Pinpoint the cell where the given text exists, returning its (x, y) midpoint coordinate. 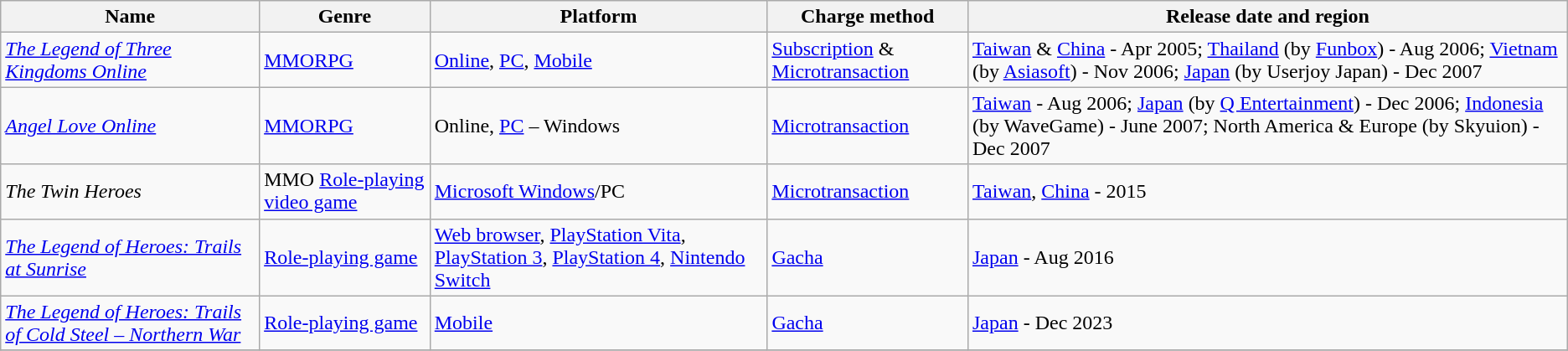
Angel Love Online (131, 126)
Japan - Dec 2023 (1267, 323)
The Legend of Heroes: Trails of Cold Steel – Northern War (131, 323)
MMO Role-playing video game (345, 191)
Name (131, 17)
Online, PC – Windows (598, 126)
Japan - Aug 2016 (1267, 257)
The Twin Heroes (131, 191)
Release date and region (1267, 17)
The Legend of Heroes: Trails at Sunrise (131, 257)
Genre (345, 17)
Charge method (868, 17)
Mobile (598, 323)
Taiwan, China - 2015 (1267, 191)
Taiwan & China - Apr 2005; Thailand (by Funbox) - Aug 2006; Vietnam (by Asiasoft) - Nov 2006; Japan (by Userjoy Japan) - Dec 2007 (1267, 60)
Online, PC, Mobile (598, 60)
Taiwan - Aug 2006; Japan (by Q Entertainment) - Dec 2006; Indonesia (by WaveGame) - June 2007; North America & Europe (by Skyuion) - Dec 2007 (1267, 126)
Platform (598, 17)
Subscription & Microtransaction (868, 60)
Microsoft Windows/PC (598, 191)
Web browser, PlayStation Vita, PlayStation 3, PlayStation 4, Nintendo Switch (598, 257)
The Legend of Three Kingdoms Online (131, 60)
